Output the (X, Y) coordinate of the center of the cell containing the given text.  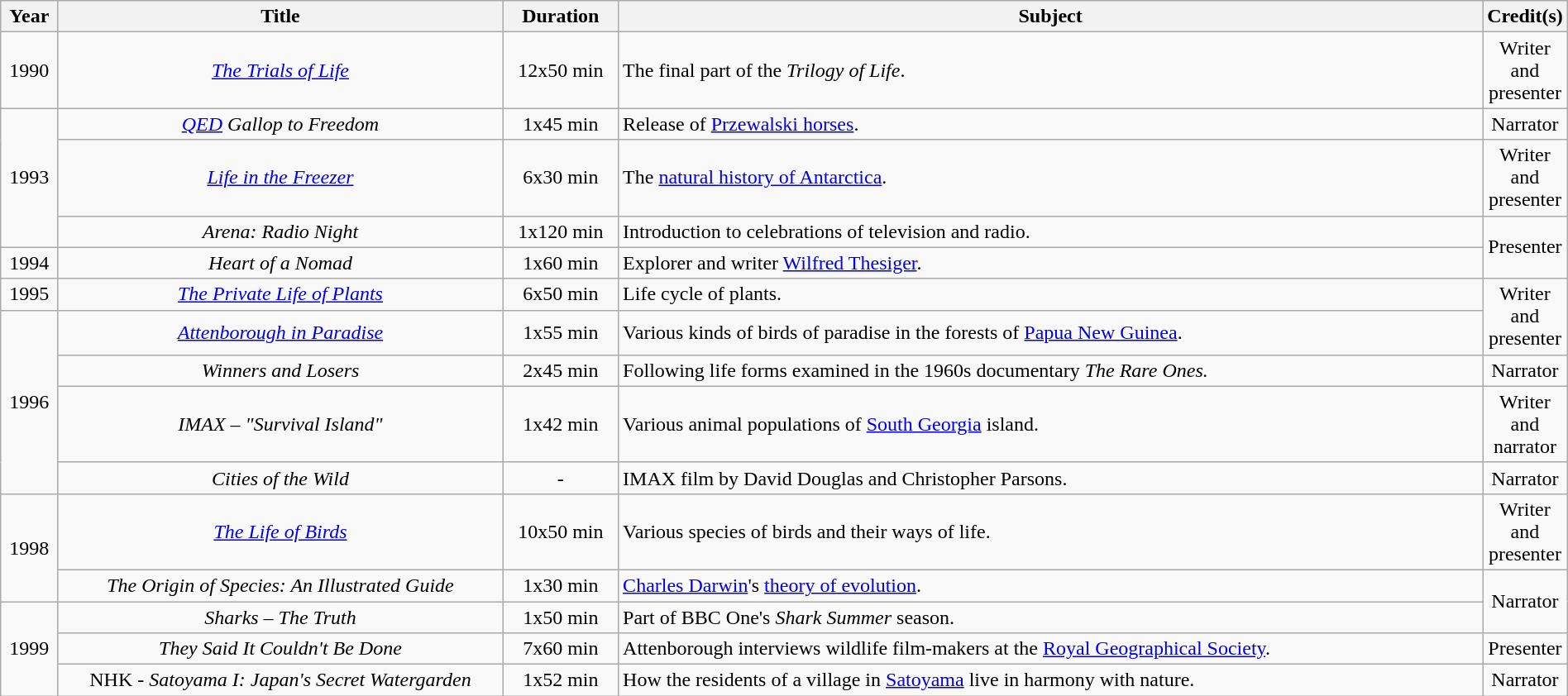
1x42 min (561, 424)
Year (30, 17)
6x30 min (561, 178)
1995 (30, 294)
The Private Life of Plants (280, 294)
1990 (30, 70)
They Said It Couldn't Be Done (280, 649)
Title (280, 17)
The Trials of Life (280, 70)
1993 (30, 178)
Duration (561, 17)
QED Gallop to Freedom (280, 124)
6x50 min (561, 294)
Credit(s) (1525, 17)
Release of Przewalski horses. (1050, 124)
Various species of birds and their ways of life. (1050, 532)
1x55 min (561, 332)
IMAX film by David Douglas and Christopher Parsons. (1050, 478)
2x45 min (561, 370)
Various animal populations of South Georgia island. (1050, 424)
1998 (30, 547)
Attenborough in Paradise (280, 332)
- (561, 478)
Following life forms examined in the 1960s documentary The Rare Ones. (1050, 370)
How the residents of a village in Satoyama live in harmony with nature. (1050, 680)
Various kinds of birds of paradise in the forests of Papua New Guinea. (1050, 332)
Introduction to celebrations of television and radio. (1050, 231)
Sharks – The Truth (280, 617)
Attenborough interviews wildlife film-makers at the Royal Geographical Society. (1050, 649)
Writer and narrator (1525, 424)
7x60 min (561, 649)
1994 (30, 263)
Winners and Losers (280, 370)
The final part of the Trilogy of Life. (1050, 70)
1x60 min (561, 263)
Part of BBC One's Shark Summer season. (1050, 617)
Heart of a Nomad (280, 263)
The Life of Birds (280, 532)
1999 (30, 649)
10x50 min (561, 532)
IMAX – "Survival Island" (280, 424)
NHK - Satoyama I: Japan's Secret Watergarden (280, 680)
Charles Darwin's theory of evolution. (1050, 585)
The Origin of Species: An Illustrated Guide (280, 585)
12x50 min (561, 70)
1x50 min (561, 617)
1x52 min (561, 680)
1x30 min (561, 585)
Life cycle of plants. (1050, 294)
Subject (1050, 17)
The natural history of Antarctica. (1050, 178)
1x45 min (561, 124)
1x120 min (561, 231)
Life in the Freezer (280, 178)
Explorer and writer Wilfred Thesiger. (1050, 263)
Arena: Radio Night (280, 231)
Cities of the Wild (280, 478)
1996 (30, 402)
